Locate the cell with the specified text and output its (x, y) center coordinate. 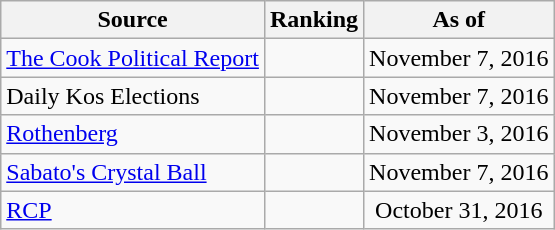
Sabato's Crystal Ball (133, 172)
October 31, 2016 (459, 210)
November 3, 2016 (459, 134)
Source (133, 20)
RCP (133, 210)
As of (459, 20)
Ranking (314, 20)
The Cook Political Report (133, 58)
Rothenberg (133, 134)
Daily Kos Elections (133, 96)
